Identify which cell holds the provided text, then report its [x, y] central coordinate. 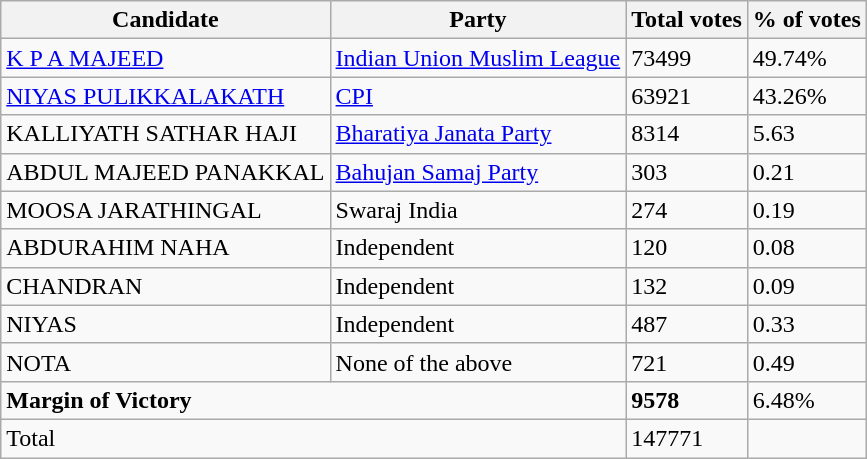
73499 [687, 58]
0.21 [806, 172]
0.08 [806, 248]
NOTA [166, 362]
Margin of Victory [314, 400]
49.74% [806, 58]
Bahujan Samaj Party [478, 172]
147771 [687, 438]
CPI [478, 96]
120 [687, 248]
MOOSA JARATHINGAL [166, 210]
0.33 [806, 324]
Bharatiya Janata Party [478, 134]
0.49 [806, 362]
NIYAS [166, 324]
9578 [687, 400]
132 [687, 286]
Candidate [166, 20]
Total votes [687, 20]
487 [687, 324]
Party [478, 20]
5.63 [806, 134]
6.48% [806, 400]
ABDUL MAJEED PANAKKAL [166, 172]
ABDURAHIM NAHA [166, 248]
Indian Union Muslim League [478, 58]
K P A MAJEED [166, 58]
274 [687, 210]
8314 [687, 134]
303 [687, 172]
0.09 [806, 286]
43.26% [806, 96]
Swaraj India [478, 210]
0.19 [806, 210]
Total [314, 438]
CHANDRAN [166, 286]
NIYAS PULIKKALAKATH [166, 96]
721 [687, 362]
None of the above [478, 362]
% of votes [806, 20]
KALLIYATH SATHAR HAJI [166, 134]
63921 [687, 96]
